Identify which cell holds the provided text, then report its (X, Y) central coordinate. 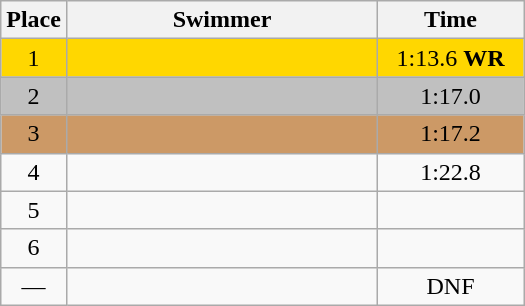
Swimmer (222, 20)
— (34, 286)
1:22.8 (451, 172)
4 (34, 172)
1:17.0 (451, 96)
1:13.6 WR (451, 58)
3 (34, 134)
Time (451, 20)
6 (34, 248)
Place (34, 20)
DNF (451, 286)
1:17.2 (451, 134)
1 (34, 58)
2 (34, 96)
5 (34, 210)
